Output the [X, Y] coordinate of the center of the cell containing the given text.  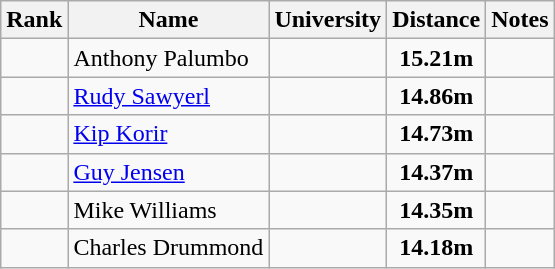
Notes [520, 20]
14.86m [436, 96]
14.73m [436, 134]
14.35m [436, 210]
Guy Jensen [168, 172]
Distance [436, 20]
14.37m [436, 172]
Rudy Sawyerl [168, 96]
15.21m [436, 58]
Name [168, 20]
Kip Korir [168, 134]
Mike Williams [168, 210]
Anthony Palumbo [168, 58]
Rank [34, 20]
University [328, 20]
Charles Drummond [168, 248]
14.18m [436, 248]
